For the text-containing cell, return its midpoint in [x, y] coordinate format. 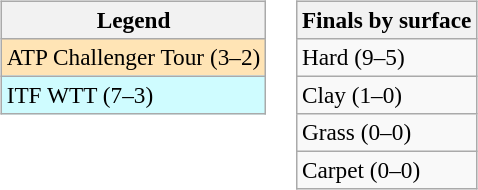
Carpet (0–0) [387, 171]
ATP Challenger Tour (3–2) [133, 57]
ITF WTT (7–3) [133, 95]
Finals by surface [387, 20]
Legend [133, 20]
Clay (1–0) [387, 95]
Grass (0–0) [387, 133]
Hard (9–5) [387, 57]
